Locate the cell with the specified text and output its [x, y] center coordinate. 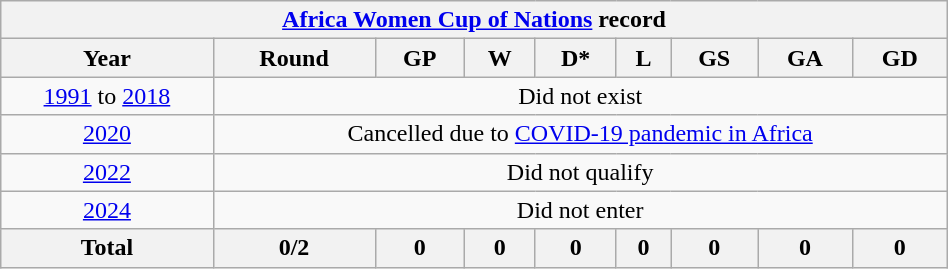
Cancelled due to COVID-19 pandemic in Africa [580, 134]
GS [714, 58]
0/2 [294, 248]
2024 [107, 210]
D* [576, 58]
2022 [107, 172]
Total [107, 248]
Did not enter [580, 210]
Round [294, 58]
GP [420, 58]
Did not exist [580, 96]
1991 to 2018 [107, 96]
L [643, 58]
GA [806, 58]
Year [107, 58]
Africa Women Cup of Nations record [474, 20]
W [500, 58]
Did not qualify [580, 172]
2020 [107, 134]
GD [900, 58]
